From the cell containing the given text, extract its center point as [X, Y] coordinate. 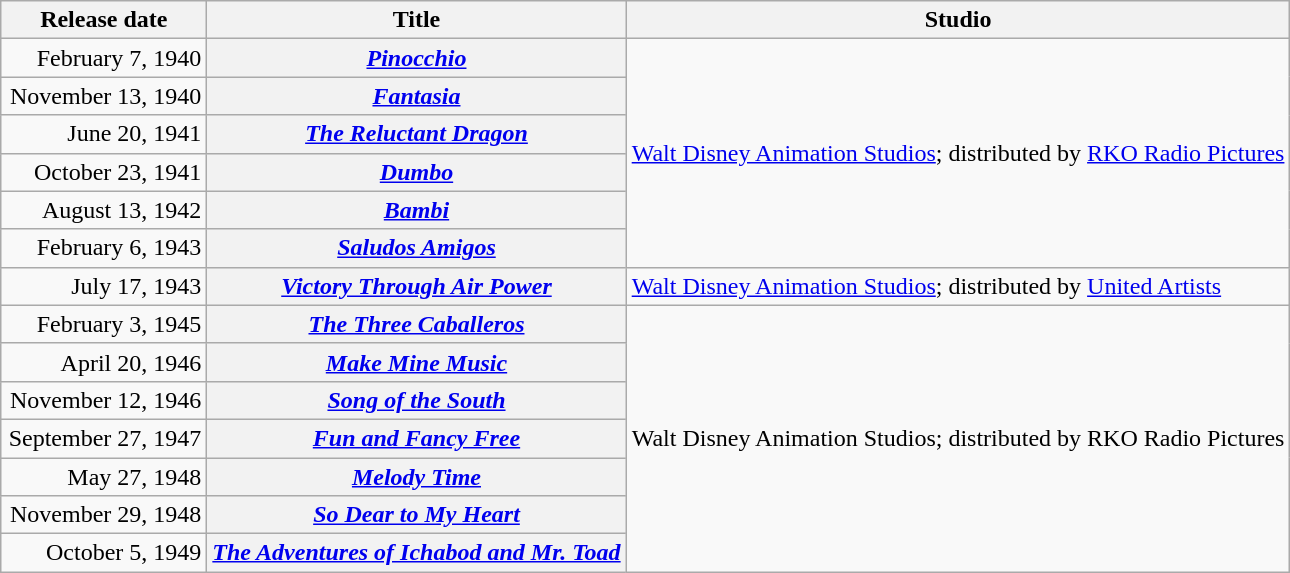
Fun and Fancy Free [416, 438]
September 27, 1947 [104, 438]
Walt Disney Animation Studios; distributed by United Artists [958, 286]
Melody Time [416, 477]
Bambi [416, 210]
May 27, 1948 [104, 477]
June 20, 1941 [104, 134]
Title [416, 20]
The Adventures of Ichabod and Mr. Toad [416, 553]
November 12, 1946 [104, 400]
Victory Through Air Power [416, 286]
Release date [104, 20]
The Three Caballeros [416, 324]
October 5, 1949 [104, 553]
Saludos Amigos [416, 248]
Make Mine Music [416, 362]
Fantasia [416, 96]
Song of the South [416, 400]
July 17, 1943 [104, 286]
August 13, 1942 [104, 210]
So Dear to My Heart [416, 515]
The Reluctant Dragon [416, 134]
February 3, 1945 [104, 324]
November 13, 1940 [104, 96]
October 23, 1941 [104, 172]
April 20, 1946 [104, 362]
Dumbo [416, 172]
Pinocchio [416, 58]
February 6, 1943 [104, 248]
February 7, 1940 [104, 58]
November 29, 1948 [104, 515]
Studio [958, 20]
